Locate the cell with the specified text and output its [x, y] center coordinate. 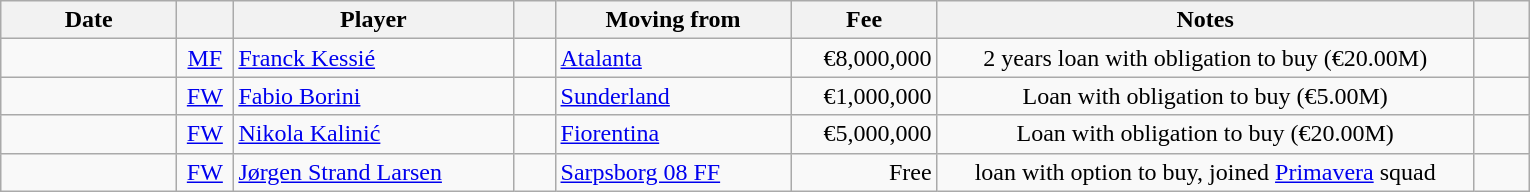
Sunderland [673, 96]
Sarpsborg 08 FF [673, 172]
Player [374, 20]
€1,000,000 [864, 96]
Loan with obligation to buy (€5.00M) [1205, 96]
Nikola Kalinić [374, 134]
Fee [864, 20]
Loan with obligation to buy (€20.00M) [1205, 134]
2 years loan with obligation to buy (€20.00M) [1205, 58]
€5,000,000 [864, 134]
MF [205, 58]
Fabio Borini [374, 96]
Franck Kessié [374, 58]
Fiorentina [673, 134]
Date [89, 20]
Moving from [673, 20]
Free [864, 172]
€8,000,000 [864, 58]
Atalanta [673, 58]
Notes [1205, 20]
Jørgen Strand Larsen [374, 172]
loan with option to buy, joined Primavera squad [1205, 172]
